Detect which cell encompasses the target text, then output its [X, Y] center coordinate. 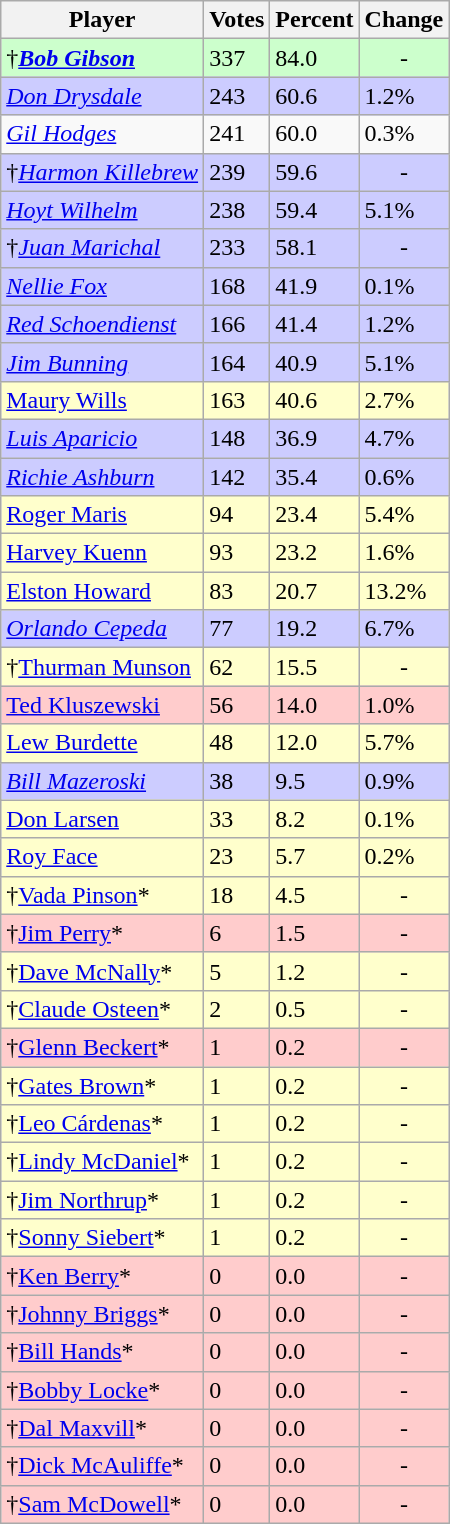
†Gates Brown* [102, 1085]
5 [237, 971]
†Bob Gibson [102, 58]
0.3% [404, 134]
0.2% [404, 857]
59.4 [314, 210]
4.5 [314, 895]
1.0% [404, 705]
Orlando Cepeda [102, 629]
8.2 [314, 819]
148 [237, 438]
Bill Mazeroski [102, 781]
33 [237, 819]
0.5 [314, 1009]
19.2 [314, 629]
241 [237, 134]
23.2 [314, 553]
62 [237, 667]
18 [237, 895]
93 [237, 553]
23 [237, 857]
142 [237, 477]
Luis Aparicio [102, 438]
Richie Ashburn [102, 477]
40.9 [314, 362]
6.7% [404, 629]
20.7 [314, 591]
36.9 [314, 438]
163 [237, 400]
233 [237, 248]
†Harmon Killebrew [102, 172]
†Dick McAuliffe* [102, 1466]
243 [237, 96]
Roger Maris [102, 515]
†Sam McDowell* [102, 1504]
Elston Howard [102, 591]
Don Drysdale [102, 96]
Maury Wills [102, 400]
0.9% [404, 781]
Hoyt Wilhelm [102, 210]
14.0 [314, 705]
4.7% [404, 438]
Lew Burdette [102, 743]
41.4 [314, 324]
Harvey Kuenn [102, 553]
†Juan Marichal [102, 248]
†Jim Perry* [102, 933]
Percent [314, 20]
†Johnny Briggs* [102, 1314]
†Thurman Munson [102, 667]
58.1 [314, 248]
†Bobby Locke* [102, 1390]
40.6 [314, 400]
56 [237, 705]
238 [237, 210]
94 [237, 515]
†Claude Osteen* [102, 1009]
†Lindy McDaniel* [102, 1162]
41.9 [314, 286]
12.0 [314, 743]
Votes [237, 20]
23.4 [314, 515]
9.5 [314, 781]
Player [102, 20]
83 [237, 591]
Change [404, 20]
1.6% [404, 553]
239 [237, 172]
†Bill Hands* [102, 1352]
77 [237, 629]
15.5 [314, 667]
†Sonny Siebert* [102, 1238]
Roy Face [102, 857]
5.7% [404, 743]
Gil Hodges [102, 134]
2.7% [404, 400]
Nellie Fox [102, 286]
†Leo Cárdenas* [102, 1124]
†Jim Northrup* [102, 1200]
84.0 [314, 58]
59.6 [314, 172]
†Glenn Beckert* [102, 1047]
168 [237, 286]
0.6% [404, 477]
†Ken Berry* [102, 1276]
Red Schoendienst [102, 324]
1.5 [314, 933]
13.2% [404, 591]
6 [237, 933]
2 [237, 1009]
†Dal Maxvill* [102, 1428]
60.0 [314, 134]
Ted Kluszewski [102, 705]
1.2 [314, 971]
337 [237, 58]
Jim Bunning [102, 362]
35.4 [314, 477]
Don Larsen [102, 819]
†Dave McNally* [102, 971]
†Vada Pinson* [102, 895]
5.4% [404, 515]
60.6 [314, 96]
38 [237, 781]
166 [237, 324]
5.7 [314, 857]
48 [237, 743]
164 [237, 362]
